Detect which cell encompasses the target text, then output its (X, Y) center coordinate. 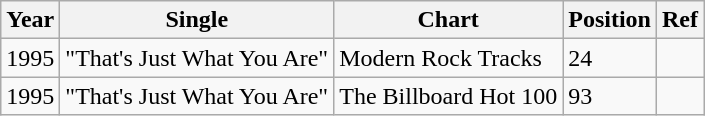
The Billboard Hot 100 (448, 96)
Chart (448, 20)
Modern Rock Tracks (448, 58)
Single (197, 20)
Position (610, 20)
24 (610, 58)
93 (610, 96)
Ref (680, 20)
Year (30, 20)
